Pinpoint the cell where the given text exists, returning its [x, y] midpoint coordinate. 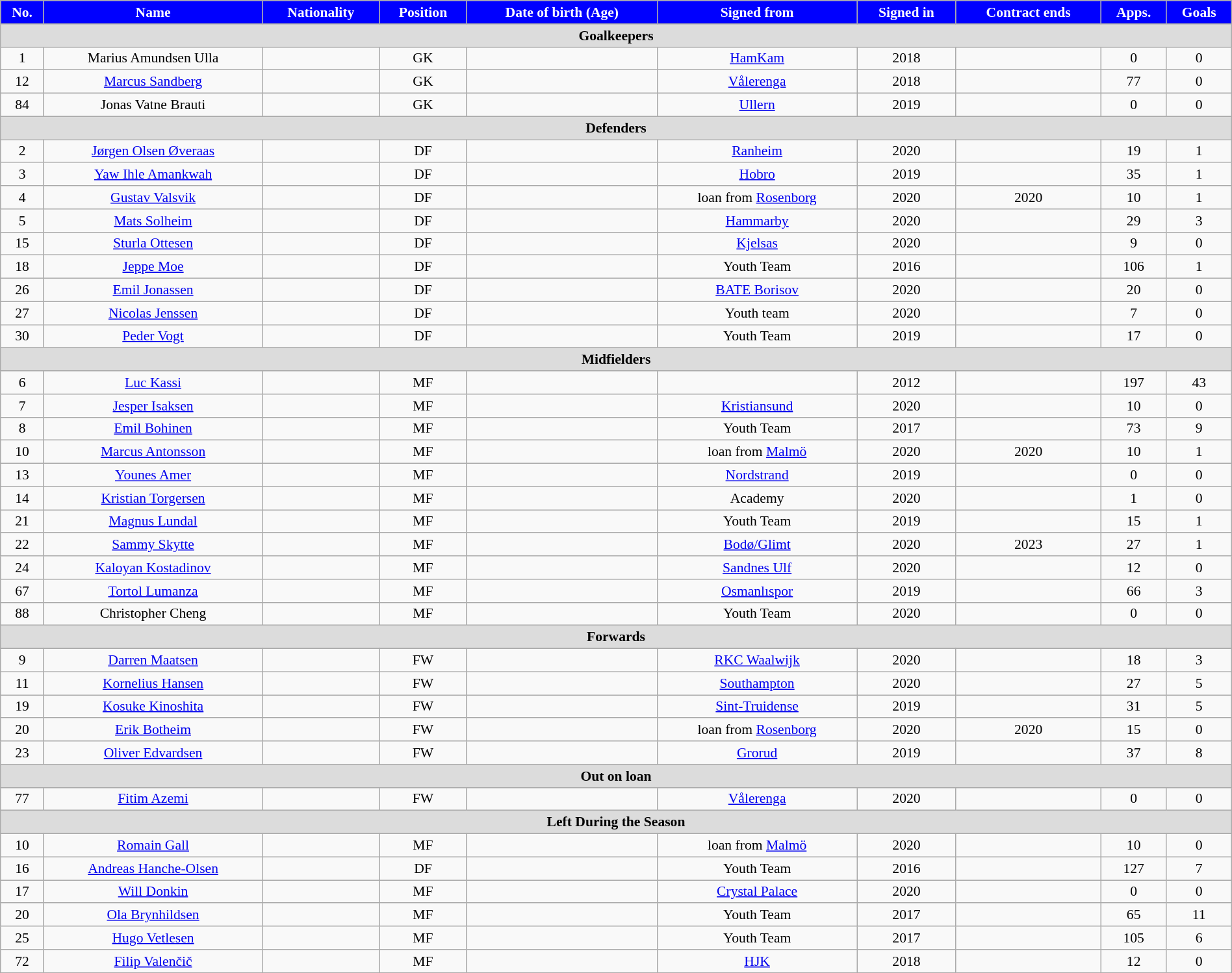
HJK [758, 961]
Osmanlıspor [758, 591]
Midfielders [616, 360]
65 [1133, 915]
197 [1133, 383]
43 [1199, 383]
Kaloyan Kostadinov [153, 568]
Yaw Ihle Amankwah [153, 175]
Sammy Skytte [153, 545]
Name [153, 12]
4 [22, 197]
Signed in [906, 12]
Jørgen Olsen Øveraas [153, 151]
Sturla Ottesen [153, 244]
Youth team [758, 313]
Tortol Lumanza [153, 591]
Crystal Palace [758, 892]
Bodø/Glimt [758, 545]
84 [22, 105]
Contract ends [1028, 12]
Fitim Azemi [153, 799]
Kristian Torgersen [153, 498]
14 [22, 498]
2012 [906, 383]
72 [22, 961]
Jesper Isaksen [153, 406]
Position [423, 12]
25 [22, 938]
Sandnes Ulf [758, 568]
Hobro [758, 175]
Filip Valenčič [153, 961]
Gustav Valsvik [153, 197]
73 [1133, 429]
23 [22, 753]
Nicolas Jenssen [153, 313]
Magnus Lundal [153, 522]
Ola Brynhildsen [153, 915]
127 [1133, 868]
Marcus Sandberg [153, 82]
Nationality [321, 12]
88 [22, 614]
22 [22, 545]
Ullern [758, 105]
HamKam [758, 58]
Goalkeepers [616, 36]
Peder Vogt [153, 336]
37 [1133, 753]
Apps. [1133, 12]
Hammarby [758, 221]
Emil Bohinen [153, 429]
Forwards [616, 637]
Jeppe Moe [153, 267]
67 [22, 591]
Signed from [758, 12]
29 [1133, 221]
Kornelius Hansen [153, 683]
RKC Waalwijk [758, 661]
Emil Jonassen [153, 290]
Kosuke Kinoshita [153, 707]
Left During the Season [616, 822]
Academy [758, 498]
Grorud [758, 753]
Out on loan [616, 776]
Erik Botheim [153, 730]
Jonas Vatne Brauti [153, 105]
2 [22, 151]
Defenders [616, 128]
31 [1133, 707]
Kjelsas [758, 244]
Christopher Cheng [153, 614]
Andreas Hanche-Olsen [153, 868]
2023 [1028, 545]
Kristiansund [758, 406]
Darren Maatsen [153, 661]
Luc Kassi [153, 383]
Romain Gall [153, 846]
30 [22, 336]
Sint-Truidense [758, 707]
66 [1133, 591]
Oliver Edvardsen [153, 753]
35 [1133, 175]
26 [22, 290]
Southampton [758, 683]
Younes Amer [153, 475]
Hugo Vetlesen [153, 938]
16 [22, 868]
Date of birth (Age) [561, 12]
105 [1133, 938]
BATE Borisov [758, 290]
Nordstrand [758, 475]
106 [1133, 267]
Goals [1199, 12]
13 [22, 475]
Marius Amundsen Ulla [153, 58]
Ranheim [758, 151]
No. [22, 12]
21 [22, 522]
Will Donkin [153, 892]
24 [22, 568]
Mats Solheim [153, 221]
Marcus Antonsson [153, 452]
